Output the [x, y] coordinate of the center of the cell containing the given text.  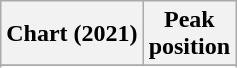
Peakposition [189, 34]
Chart (2021) [72, 34]
